Return (x, y) of the center of cell containing provided text 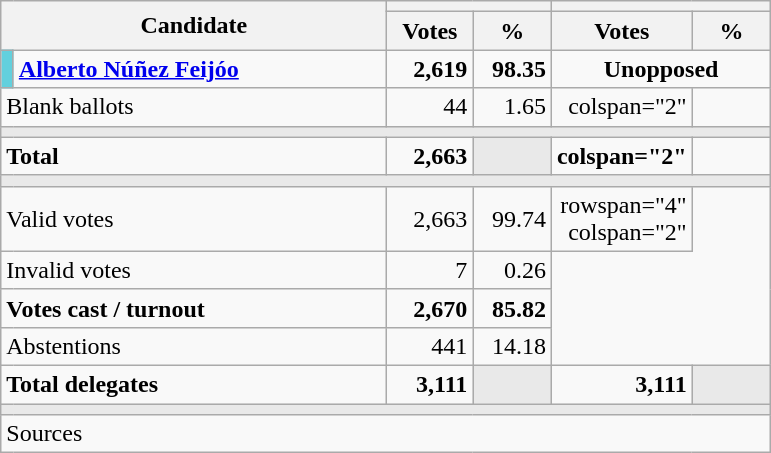
14.18 (512, 346)
Votes cast / turnout (194, 308)
Blank ballots (194, 107)
441 (430, 346)
85.82 (512, 308)
Invalid votes (194, 270)
Total delegates (194, 384)
98.35 (512, 69)
2,619 (430, 69)
rowspan="4" colspan="2" (622, 218)
Abstentions (194, 346)
44 (430, 107)
Candidate (194, 26)
7 (430, 270)
Total (194, 156)
1.65 (512, 107)
Sources (386, 434)
Valid votes (194, 218)
Alberto Núñez Feijóo (200, 69)
99.74 (512, 218)
2,670 (430, 308)
Unopposed (660, 69)
0.26 (512, 270)
